Capture the cell that displays the provided text and extract its [x, y] central coordinate. 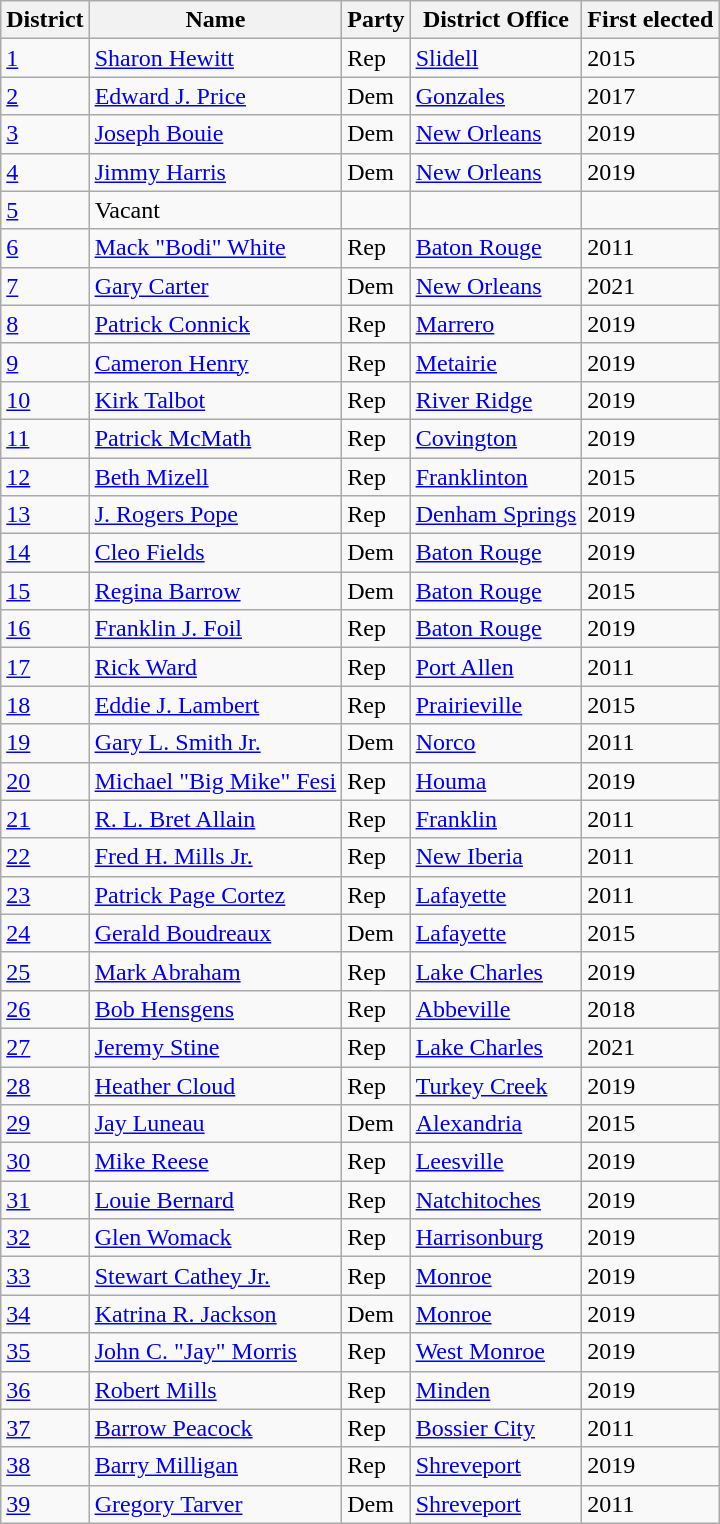
Minden [496, 1390]
10 [45, 400]
21 [45, 819]
Abbeville [496, 1009]
Michael "Big Mike" Fesi [216, 781]
Gonzales [496, 96]
Franklin J. Foil [216, 629]
2017 [650, 96]
22 [45, 857]
Fred H. Mills Jr. [216, 857]
19 [45, 743]
3 [45, 134]
Stewart Cathey Jr. [216, 1276]
Patrick Page Cortez [216, 895]
Gerald Boudreaux [216, 933]
Kirk Talbot [216, 400]
J. Rogers Pope [216, 515]
11 [45, 438]
15 [45, 591]
1 [45, 58]
9 [45, 362]
Natchitoches [496, 1200]
Sharon Hewitt [216, 58]
31 [45, 1200]
28 [45, 1085]
5 [45, 210]
Jay Luneau [216, 1124]
Turkey Creek [496, 1085]
Gregory Tarver [216, 1504]
Eddie J. Lambert [216, 705]
R. L. Bret Allain [216, 819]
38 [45, 1466]
26 [45, 1009]
Heather Cloud [216, 1085]
Mike Reese [216, 1162]
New Iberia [496, 857]
Party [376, 20]
Vacant [216, 210]
30 [45, 1162]
Denham Springs [496, 515]
Louie Bernard [216, 1200]
Harrisonburg [496, 1238]
Norco [496, 743]
Gary Carter [216, 286]
Franklin [496, 819]
District Office [496, 20]
34 [45, 1314]
Mack "Bodi" White [216, 248]
Regina Barrow [216, 591]
27 [45, 1047]
8 [45, 324]
39 [45, 1504]
Glen Womack [216, 1238]
Gary L. Smith Jr. [216, 743]
Bob Hensgens [216, 1009]
23 [45, 895]
John C. "Jay" Morris [216, 1352]
Alexandria [496, 1124]
Cleo Fields [216, 553]
20 [45, 781]
Edward J. Price [216, 96]
36 [45, 1390]
6 [45, 248]
33 [45, 1276]
14 [45, 553]
District [45, 20]
Covington [496, 438]
4 [45, 172]
Patrick McMath [216, 438]
18 [45, 705]
Mark Abraham [216, 971]
16 [45, 629]
29 [45, 1124]
Cameron Henry [216, 362]
Slidell [496, 58]
Bossier City [496, 1428]
Houma [496, 781]
Franklinton [496, 477]
Marrero [496, 324]
First elected [650, 20]
24 [45, 933]
Patrick Connick [216, 324]
25 [45, 971]
7 [45, 286]
Rick Ward [216, 667]
12 [45, 477]
River Ridge [496, 400]
Port Allen [496, 667]
32 [45, 1238]
Jeremy Stine [216, 1047]
Name [216, 20]
Prairieville [496, 705]
Barry Milligan [216, 1466]
13 [45, 515]
35 [45, 1352]
Metairie [496, 362]
Barrow Peacock [216, 1428]
37 [45, 1428]
Robert Mills [216, 1390]
2018 [650, 1009]
2 [45, 96]
West Monroe [496, 1352]
17 [45, 667]
Beth Mizell [216, 477]
Leesville [496, 1162]
Joseph Bouie [216, 134]
Jimmy Harris [216, 172]
Katrina R. Jackson [216, 1314]
